Locate the cell with the specified text and output its (x, y) center coordinate. 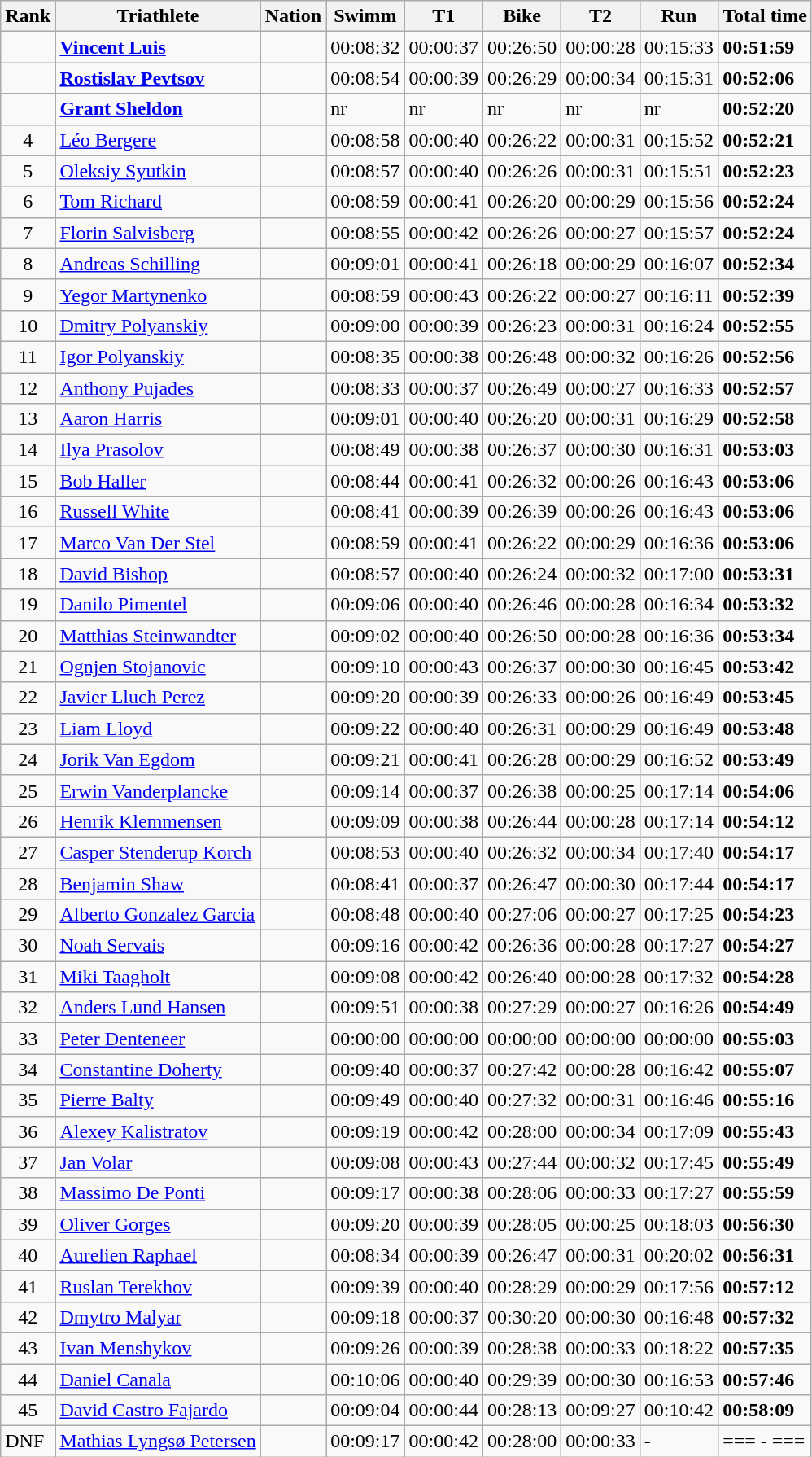
6 (28, 202)
00:10:06 (365, 1380)
Ilya Prasolov (158, 450)
Vincent Luis (158, 47)
Anders Lund Hansen (158, 1008)
00:26:18 (522, 264)
00:16:11 (679, 295)
13 (28, 419)
Rank (28, 16)
00:55:07 (765, 1070)
00:28:29 (522, 1286)
00:16:29 (679, 419)
00:53:34 (765, 636)
00:17:40 (679, 852)
00:15:51 (679, 171)
31 (28, 977)
Alberto Gonzalez Garcia (158, 915)
00:28:13 (522, 1411)
00:17:45 (679, 1162)
Anthony Pujades (158, 388)
Danilo Pimentel (158, 605)
00:16:07 (679, 264)
00:56:30 (765, 1224)
Dmitry Polyanskiy (158, 326)
00:26:49 (522, 388)
T1 (443, 16)
00:17:25 (679, 915)
Matthias Steinwandter (158, 636)
00:52:06 (765, 78)
34 (28, 1070)
00:30:20 (522, 1317)
18 (28, 574)
19 (28, 605)
00:26:29 (522, 78)
9 (28, 295)
00:17:56 (679, 1286)
20 (28, 636)
22 (28, 698)
Ivan Menshykov (158, 1348)
Erwin Vanderplancke (158, 790)
00:57:12 (765, 1286)
=== - === (765, 1442)
39 (28, 1224)
26 (28, 821)
Léo Bergere (158, 140)
00:26:28 (522, 759)
00:28:05 (522, 1224)
00:28:06 (522, 1193)
Oliver Gorges (158, 1224)
00:16:34 (679, 605)
DNF (28, 1442)
00:08:53 (365, 852)
00:17:32 (679, 977)
Ognjen Stojanovic (158, 667)
00:09:00 (365, 326)
Swimm (365, 16)
00:26:33 (522, 698)
41 (28, 1286)
27 (28, 852)
17 (28, 543)
00:27:06 (522, 915)
00:26:48 (522, 357)
Triathlete (158, 16)
00:17:09 (679, 1131)
25 (28, 790)
00:09:27 (600, 1411)
28 (28, 883)
00:09:09 (365, 821)
Aaron Harris (158, 419)
00:26:31 (522, 728)
00:27:29 (522, 1008)
Peter Denteneer (158, 1039)
Florin Salvisberg (158, 233)
00:57:35 (765, 1348)
00:52:39 (765, 295)
00:57:46 (765, 1380)
00:16:33 (679, 388)
00:53:32 (765, 605)
00:55:43 (765, 1131)
Marco Van Der Stel (158, 543)
00:26:38 (522, 790)
14 (28, 450)
29 (28, 915)
12 (28, 388)
35 (28, 1100)
00:27:44 (522, 1162)
David Bishop (158, 574)
00:10:42 (679, 1411)
00:53:31 (765, 574)
42 (28, 1317)
00:09:22 (365, 728)
Nation (293, 16)
00:52:55 (765, 326)
00:08:49 (365, 450)
00:08:32 (365, 47)
Daniel Canala (158, 1380)
15 (28, 481)
00:52:21 (765, 140)
21 (28, 667)
00:09:10 (365, 667)
00:08:54 (365, 78)
30 (28, 946)
00:08:33 (365, 388)
Benjamin Shaw (158, 883)
00:26:36 (522, 946)
5 (28, 171)
00:08:44 (365, 481)
00:15:56 (679, 202)
- (679, 1442)
Pierre Balty (158, 1100)
00:57:32 (765, 1317)
00:55:16 (765, 1100)
00:56:31 (765, 1255)
Bike (522, 16)
00:16:52 (679, 759)
00:53:49 (765, 759)
16 (28, 512)
Aurelien Raphael (158, 1255)
Henrik Klemmensen (158, 821)
00:54:12 (765, 821)
4 (28, 140)
Tom Richard (158, 202)
00:17:00 (679, 574)
00:51:59 (765, 47)
00:08:35 (365, 357)
Rostislav Pevtsov (158, 78)
00:09:18 (365, 1317)
00:18:22 (679, 1348)
00:26:40 (522, 977)
10 (28, 326)
32 (28, 1008)
40 (28, 1255)
00:15:33 (679, 47)
00:16:46 (679, 1100)
Liam Lloyd (158, 728)
00:16:42 (679, 1070)
00:26:23 (522, 326)
00:52:20 (765, 109)
24 (28, 759)
00:53:03 (765, 450)
00:53:45 (765, 698)
Constantine Doherty (158, 1070)
Massimo De Ponti (158, 1193)
00:09:16 (365, 946)
00:16:31 (679, 450)
00:26:39 (522, 512)
00:09:40 (365, 1070)
00:08:55 (365, 233)
00:00:44 (443, 1411)
00:52:23 (765, 171)
00:09:02 (365, 636)
Russell White (158, 512)
Grant Sheldon (158, 109)
00:52:56 (765, 357)
00:54:06 (765, 790)
00:54:49 (765, 1008)
Casper Stenderup Korch (158, 852)
00:54:28 (765, 977)
00:55:49 (765, 1162)
7 (28, 233)
Jan Volar (158, 1162)
00:09:49 (365, 1100)
00:09:04 (365, 1411)
00:15:52 (679, 140)
00:26:46 (522, 605)
Andreas Schilling (158, 264)
00:15:31 (679, 78)
00:09:51 (365, 1008)
8 (28, 264)
00:16:24 (679, 326)
00:09:26 (365, 1348)
00:26:44 (522, 821)
00:09:19 (365, 1131)
00:20:02 (679, 1255)
00:08:34 (365, 1255)
33 (28, 1039)
Bob Haller (158, 481)
Noah Servais (158, 946)
00:26:24 (522, 574)
00:18:03 (679, 1224)
00:29:39 (522, 1380)
00:16:48 (679, 1317)
00:54:23 (765, 915)
23 (28, 728)
36 (28, 1131)
00:16:45 (679, 667)
Igor Polyanskiy (158, 357)
Ruslan Terekhov (158, 1286)
00:53:48 (765, 728)
00:09:21 (365, 759)
00:54:27 (765, 946)
00:27:32 (522, 1100)
Yegor Martynenko (158, 295)
00:08:58 (365, 140)
David Castro Fajardo (158, 1411)
00:09:14 (365, 790)
Mathias Lyngsø Petersen (158, 1442)
00:17:44 (679, 883)
45 (28, 1411)
11 (28, 357)
00:52:57 (765, 388)
00:09:39 (365, 1286)
Oleksiy Syutkin (158, 171)
T2 (600, 16)
Miki Taagholt (158, 977)
00:53:42 (765, 667)
00:09:06 (365, 605)
00:28:38 (522, 1348)
00:52:58 (765, 419)
37 (28, 1162)
Run (679, 16)
00:08:48 (365, 915)
44 (28, 1380)
Dmytro Malyar (158, 1317)
00:15:57 (679, 233)
Total time (765, 16)
00:55:59 (765, 1193)
43 (28, 1348)
00:27:42 (522, 1070)
00:52:34 (765, 264)
00:58:09 (765, 1411)
00:55:03 (765, 1039)
00:16:53 (679, 1380)
38 (28, 1193)
Javier Lluch Perez (158, 698)
Alexey Kalistratov (158, 1131)
Jorik Van Egdom (158, 759)
